Output the [x, y] coordinate of the center of the cell containing the given text.  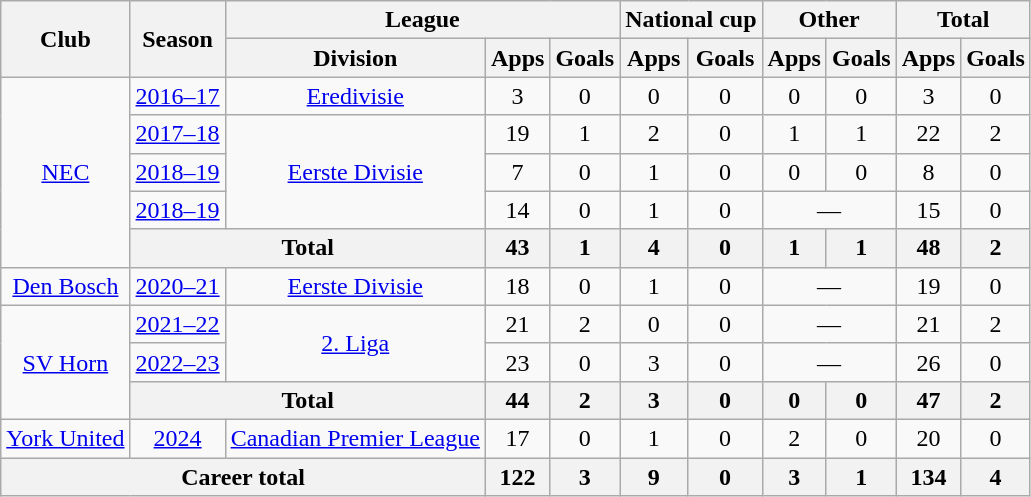
2024 [178, 438]
League [422, 20]
15 [928, 210]
23 [517, 362]
17 [517, 438]
8 [928, 172]
20 [928, 438]
2020–21 [178, 286]
SV Horn [66, 362]
Season [178, 39]
Den Bosch [66, 286]
9 [654, 477]
Other [829, 20]
2021–22 [178, 324]
122 [517, 477]
NEC [66, 172]
26 [928, 362]
2017–18 [178, 134]
22 [928, 134]
Eredivisie [355, 96]
York United [66, 438]
14 [517, 210]
Canadian Premier League [355, 438]
National cup [691, 20]
134 [928, 477]
18 [517, 286]
7 [517, 172]
2. Liga [355, 343]
Career total [244, 477]
43 [517, 248]
44 [517, 400]
2022–23 [178, 362]
47 [928, 400]
2016–17 [178, 96]
Club [66, 39]
Division [355, 58]
48 [928, 248]
